Identify which cell holds the provided text, then report its (x, y) central coordinate. 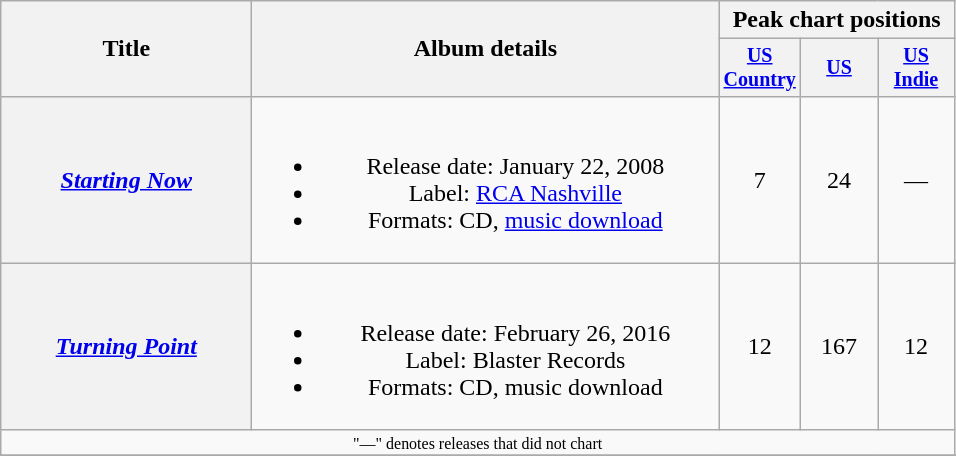
7 (760, 180)
US Country (760, 68)
USIndie (916, 68)
Turning Point (126, 346)
167 (840, 346)
Starting Now (126, 180)
"—" denotes releases that did not chart (478, 442)
24 (840, 180)
Peak chart positions (837, 20)
US (840, 68)
Album details (486, 49)
Release date: February 26, 2016Label: Blaster RecordsFormats: CD, music download (486, 346)
— (916, 180)
Release date: January 22, 2008Label: RCA NashvilleFormats: CD, music download (486, 180)
Title (126, 49)
